Extract the (X, Y) coordinate from the center of the cell holding the provided text.  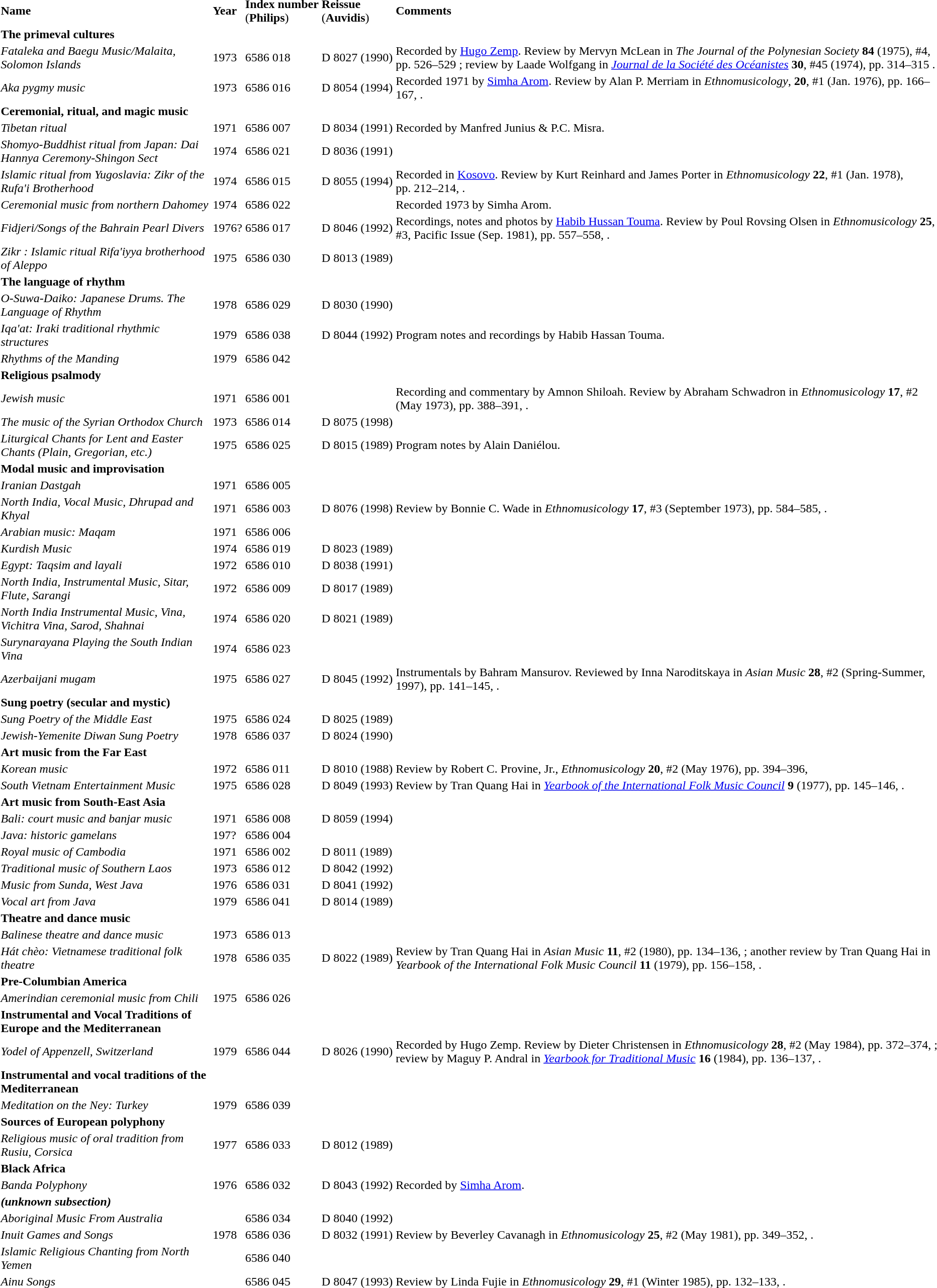
Instrumental and Vocal Traditions of Europe and the Mediterranean (106, 1022)
Balinese theatre and dance music (106, 935)
Java: historic gamelans (106, 835)
D 8011 (1989) (357, 852)
North India, Vocal Music, Dhrupad and Khyal (106, 509)
D 8036 (1991) (357, 151)
D 8026 (1990) (357, 1052)
D 8024 (1990) (357, 735)
The music of the Syrian Orthodox Church (106, 422)
North India Instrumental Music, Vina, Vichitra Vina, Sarod, Shahnai (106, 618)
Azerbaijani mugam (106, 679)
Iqa'at: Iraki traditional rhythmic structures (106, 335)
The primeval cultures (106, 34)
6586 020 (282, 618)
Egypt: Taqsim and layali (106, 565)
D 8021 (1989) (357, 618)
D 8034 (1991) (357, 128)
D 8046 (1992) (357, 228)
Rhythms of the Manding (106, 358)
D 8014 (1989) (357, 901)
D 8055 (1994) (357, 181)
Sung poetry (secular and mystic) (106, 702)
6586 035 (282, 958)
6586 006 (282, 532)
D 8044 (1992) (357, 335)
6586 004 (282, 835)
D 8030 (1990) (357, 305)
6586 030 (282, 258)
6586 018 (282, 57)
6586 042 (282, 358)
6586 009 (282, 588)
6586 012 (282, 868)
Surynarayana Playing the South Indian Vina (106, 649)
1977 (228, 1145)
D 8023 (1989) (357, 548)
Art music from South-East Asia (106, 802)
6586 002 (282, 852)
6586 003 (282, 509)
Jewish music (106, 398)
Iranian Dastgah (106, 485)
6586 025 (282, 445)
Yodel of Appenzell, Switzerland (106, 1052)
6586 023 (282, 649)
Pre-Columbian America (106, 981)
Tibetan ritual (106, 128)
Fataleka and Baegu Music/Malaita, Solomon Islands (106, 57)
D 8025 (1989) (357, 719)
Aka pygmy music (106, 87)
6586 026 (282, 998)
The language of rhythm (106, 282)
D 8042 (1992) (357, 868)
D 8076 (1998) (357, 509)
D 8045 (1992) (357, 679)
Religious music of oral tradition from Rusiu, Corsica (106, 1145)
D 8012 (1989) (357, 1145)
6586 013 (282, 935)
D 8041 (1992) (357, 885)
Liturgical Chants for Lent and Easter Chants (Plain, Gregorian, etc.) (106, 445)
D 8040 (1992) (357, 1218)
South Vietnam Entertainment Music (106, 785)
Inuit Games and Songs (106, 1235)
6586 005 (282, 485)
Zikr : Islamic ritual Rifa'iyya brotherhood of Aleppo (106, 258)
6586 031 (282, 885)
D 8032 (1991) (357, 1235)
D 8027 (1990) (357, 57)
6586 014 (282, 422)
6586 034 (282, 1218)
Ceremonial music from northern Dahomey (106, 205)
6586 017 (282, 228)
D 8015 (1989) (357, 445)
Korean music (106, 769)
O-Suwa-Daiko: Japanese Drums. The Language of Rhythm (106, 305)
6586 022 (282, 205)
6586 001 (282, 398)
D 8054 (1994) (357, 87)
North India, Instrumental Music, Sitar, Flute, Sarangi (106, 588)
Ceremonial, ritual, and magic music (106, 111)
6586 019 (282, 548)
Kurdish Music (106, 548)
Royal music of Cambodia (106, 852)
6586 021 (282, 151)
6586 041 (282, 901)
D 8075 (1998) (357, 422)
Sung Poetry of the Middle East (106, 719)
6586 024 (282, 719)
6586 038 (282, 335)
D 8049 (1993) (357, 785)
6586 016 (282, 87)
Amerindian ceremonial music from Chili (106, 998)
D 8013 (1989) (357, 258)
D 8059 (1994) (357, 818)
6586 028 (282, 785)
Instrumental and vocal traditions of the Mediterranean (106, 1082)
D 8010 (1988) (357, 769)
Religious psalmody (106, 375)
6586 007 (282, 128)
D 8038 (1991) (357, 565)
6586 040 (282, 1258)
Islamic Religious Chanting from North Yemen (106, 1258)
6586 036 (282, 1235)
1976? (228, 228)
6586 015 (282, 181)
Islamic ritual from Yugoslavia: Zikr of the Rufa'i Brotherhood (106, 181)
Aboriginal Music From Australia (106, 1218)
Arabian music: Maqam (106, 532)
D 8022 (1989) (357, 958)
Music from Sunda, West Java (106, 885)
6586 032 (282, 1185)
Black Africa (106, 1168)
6586 044 (282, 1052)
Sources of European polyphony (106, 1122)
6586 039 (282, 1105)
6586 010 (282, 565)
6586 027 (282, 679)
6586 029 (282, 305)
Shomyo-Buddhist ritual from Japan: Dai Hannya Ceremony-Shingon Sect (106, 151)
6586 011 (282, 769)
D 8017 (1989) (357, 588)
Bali: court music and banjar music (106, 818)
Vocal art from Java (106, 901)
(unknown subsection) (106, 1202)
6586 008 (282, 818)
6586 037 (282, 735)
197? (228, 835)
Fidjeri/Songs of the Bahrain Pearl Divers (106, 228)
Theatre and dance music (106, 918)
Hát chèo: Vietnamese traditional folk theatre (106, 958)
Banda Polyphony (106, 1185)
Jewish-Yemenite Diwan Sung Poetry (106, 735)
6586 033 (282, 1145)
Traditional music of Southern Laos (106, 868)
D 8043 (1992) (357, 1185)
Meditation on the Ney: Turkey (106, 1105)
Modal music and improvisation (106, 469)
Art music from the Far East (106, 752)
